Extract the [x, y] coordinate from the center of the cell holding the provided text.  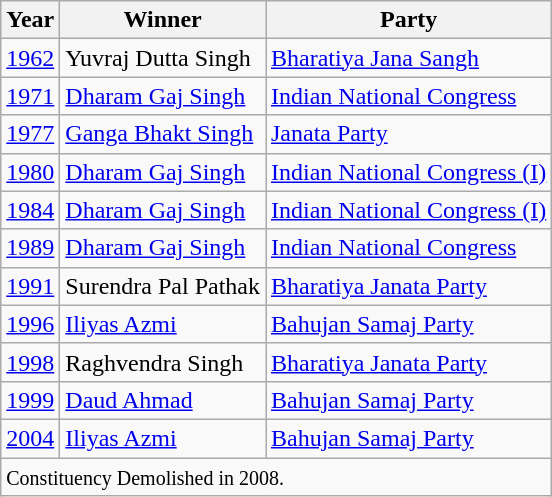
1984 [30, 210]
1998 [30, 362]
1962 [30, 58]
Party [409, 20]
1980 [30, 172]
Yuvraj Dutta Singh [163, 58]
Winner [163, 20]
1996 [30, 324]
1989 [30, 248]
1999 [30, 400]
Bharatiya Jana Sangh [409, 58]
1991 [30, 286]
Raghvendra Singh [163, 362]
2004 [30, 438]
1971 [30, 96]
Daud Ahmad [163, 400]
Constituency Demolished in 2008. [276, 477]
Year [30, 20]
1977 [30, 134]
Janata Party [409, 134]
Ganga Bhakt Singh [163, 134]
Surendra Pal Pathak [163, 286]
